Search for the cell housing the specified text and yield its [X, Y] center coordinate. 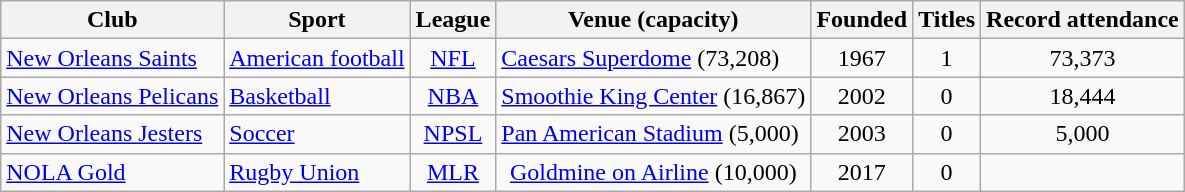
MLR [453, 172]
18,444 [1083, 96]
5,000 [1083, 134]
New Orleans Pelicans [112, 96]
NPSL [453, 134]
Record attendance [1083, 20]
Club [112, 20]
Venue (capacity) [654, 20]
73,373 [1083, 58]
2002 [862, 96]
2017 [862, 172]
New Orleans Jesters [112, 134]
Basketball [317, 96]
League [453, 20]
NFL [453, 58]
1967 [862, 58]
New Orleans Saints [112, 58]
NBA [453, 96]
Soccer [317, 134]
Caesars Superdome (73,208) [654, 58]
Smoothie King Center (16,867) [654, 96]
Titles [947, 20]
Goldmine on Airline (10,000) [654, 172]
2003 [862, 134]
NOLA Gold [112, 172]
Rugby Union [317, 172]
Sport [317, 20]
Founded [862, 20]
American football [317, 58]
Pan American Stadium (5,000) [654, 134]
1 [947, 58]
